Pinpoint the cell where the given text exists, returning its [x, y] midpoint coordinate. 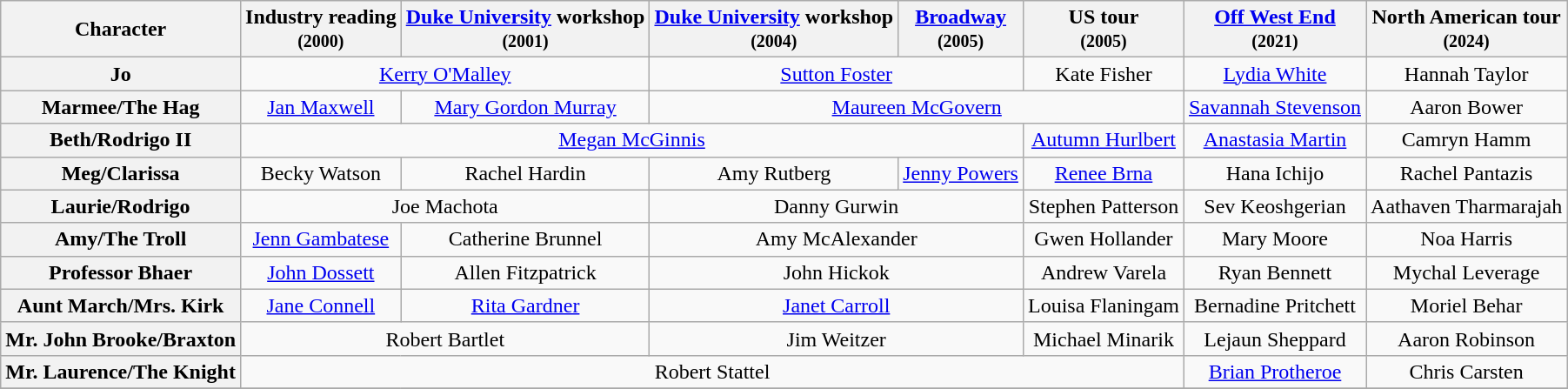
Robert Bartlet [445, 339]
Lydia White [1275, 74]
Professor Bhaer [121, 272]
Noa Harris [1466, 239]
John Hickok [837, 272]
Ryan Bennett [1275, 272]
Megan McGinnis [632, 140]
North American tour(2024) [1466, 30]
Sev Keoshgerian [1275, 206]
Michael Minarik [1103, 339]
Aathaven Tharmarajah [1466, 206]
Bernadine Pritchett [1275, 305]
Mary Gordon Murray [525, 107]
Industry reading(2000) [322, 30]
Mr. Laurence/The Knight [121, 372]
Renee Brna [1103, 173]
Jenn Gambatese [322, 239]
Janet Carroll [837, 305]
Hana Ichijo [1275, 173]
Amy/The Troll [121, 239]
US tour(2005) [1103, 30]
Becky Watson [322, 173]
Anastasia Martin [1275, 140]
Louisa Flaningam [1103, 305]
Gwen Hollander [1103, 239]
Beth/Rodrigo II [121, 140]
Rita Gardner [525, 305]
Off West End(2021) [1275, 30]
Amy McAlexander [837, 239]
Jim Weitzer [837, 339]
Camryn Hamm [1466, 140]
Jenny Powers [961, 173]
Danny Gurwin [837, 206]
Kate Fisher [1103, 74]
Joe Machota [445, 206]
Kerry O'Malley [445, 74]
Allen Fitzpatrick [525, 272]
Aaron Bower [1466, 107]
Catherine Brunnel [525, 239]
Maureen McGovern [917, 107]
Mr. John Brooke/Braxton [121, 339]
Savannah Stevenson [1275, 107]
Mychal Leverage [1466, 272]
Character [121, 30]
Stephen Patterson [1103, 206]
Brian Protheroe [1275, 372]
Robert Stattel [713, 372]
Broadway(2005) [961, 30]
Moriel Behar [1466, 305]
Mary Moore [1275, 239]
Laurie/Rodrigo [121, 206]
John Dossett [322, 272]
Lejaun Sheppard [1275, 339]
Duke University workshop(2004) [774, 30]
Sutton Foster [837, 74]
Jan Maxwell [322, 107]
Aunt March/Mrs. Kirk [121, 305]
Autumn Hurlbert [1103, 140]
Aaron Robinson [1466, 339]
Rachel Pantazis [1466, 173]
Andrew Varela [1103, 272]
Hannah Taylor [1466, 74]
Rachel Hardin [525, 173]
Marmee/The Hag [121, 107]
Meg/Clarissa [121, 173]
Chris Carsten [1466, 372]
Duke University workshop(2001) [525, 30]
Jo [121, 74]
Amy Rutberg [774, 173]
Jane Connell [322, 305]
